Identify which cell holds the provided text, then report its (x, y) central coordinate. 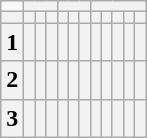
3 (12, 118)
1 (12, 42)
2 (12, 80)
